Search for the cell housing the specified text and yield its [x, y] center coordinate. 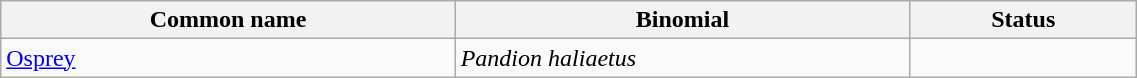
Osprey [228, 58]
Binomial [682, 20]
Status [1024, 20]
Pandion haliaetus [682, 58]
Common name [228, 20]
